For the text-containing cell, return its midpoint in (X, Y) coordinate format. 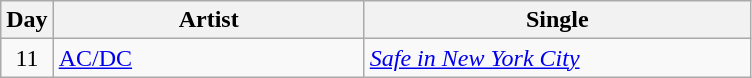
Artist (208, 20)
Day (27, 20)
11 (27, 58)
AC/DC (208, 58)
Safe in New York City (557, 58)
Single (557, 20)
